Determine the [X, Y] coordinate at the center of the cell enclosing the given text.  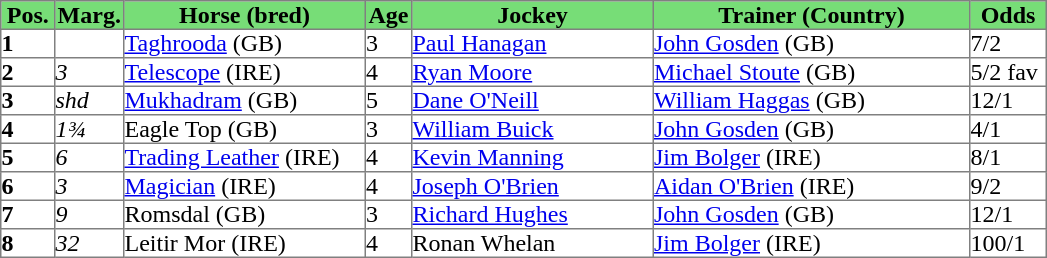
Ryan Moore [533, 72]
Trainer (Country) [811, 15]
1¾ [90, 129]
Jockey [533, 15]
Age [388, 15]
Magician (IRE) [245, 186]
9 [90, 214]
100/1 [1008, 243]
William Buick [533, 129]
Marg. [90, 15]
Paul Hanagan [533, 43]
Romsdal (GB) [245, 214]
Kevin Manning [533, 157]
8 [28, 243]
Odds [1008, 15]
Horse (bred) [245, 15]
9/2 [1008, 186]
7/2 [1008, 43]
Michael Stoute (GB) [811, 72]
Aidan O'Brien (IRE) [811, 186]
Joseph O'Brien [533, 186]
Taghrooda (GB) [245, 43]
5/2 fav [1008, 72]
Mukhadram (GB) [245, 100]
Richard Hughes [533, 214]
Eagle Top (GB) [245, 129]
William Haggas (GB) [811, 100]
7 [28, 214]
Pos. [28, 15]
shd [90, 100]
Dane O'Neill [533, 100]
1 [28, 43]
Leitir Mor (IRE) [245, 243]
Telescope (IRE) [245, 72]
Ronan Whelan [533, 243]
2 [28, 72]
4/1 [1008, 129]
8/1 [1008, 157]
Trading Leather (IRE) [245, 157]
32 [90, 243]
